Scan for the cell matching the given text and deliver its [x, y] coordinate at center. 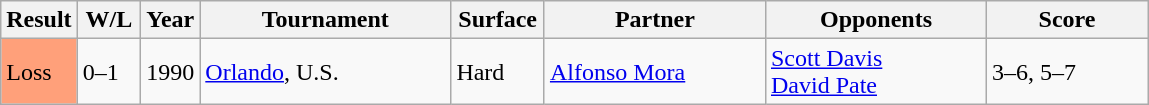
Tournament [326, 20]
Score [1068, 20]
Scott Davis David Pate [876, 72]
Loss [39, 72]
1990 [170, 72]
Opponents [876, 20]
W/L [109, 20]
Alfonso Mora [654, 72]
Result [39, 20]
Partner [654, 20]
Orlando, U.S. [326, 72]
Year [170, 20]
Surface [498, 20]
Hard [498, 72]
3–6, 5–7 [1068, 72]
0–1 [109, 72]
